Extract the (X, Y) coordinate from the center of the cell holding the provided text.  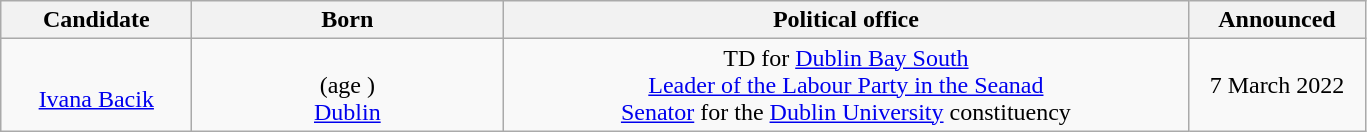
(age )Dublin (348, 85)
7 March 2022 (1277, 85)
Candidate (96, 20)
Born (348, 20)
Political office (846, 20)
Announced (1277, 20)
Ivana Bacik (96, 85)
TD for Dublin Bay South Leader of the Labour Party in the Seanad Senator for the Dublin University constituency (846, 85)
